Scan for the cell matching the given text and deliver its [X, Y] coordinate at center. 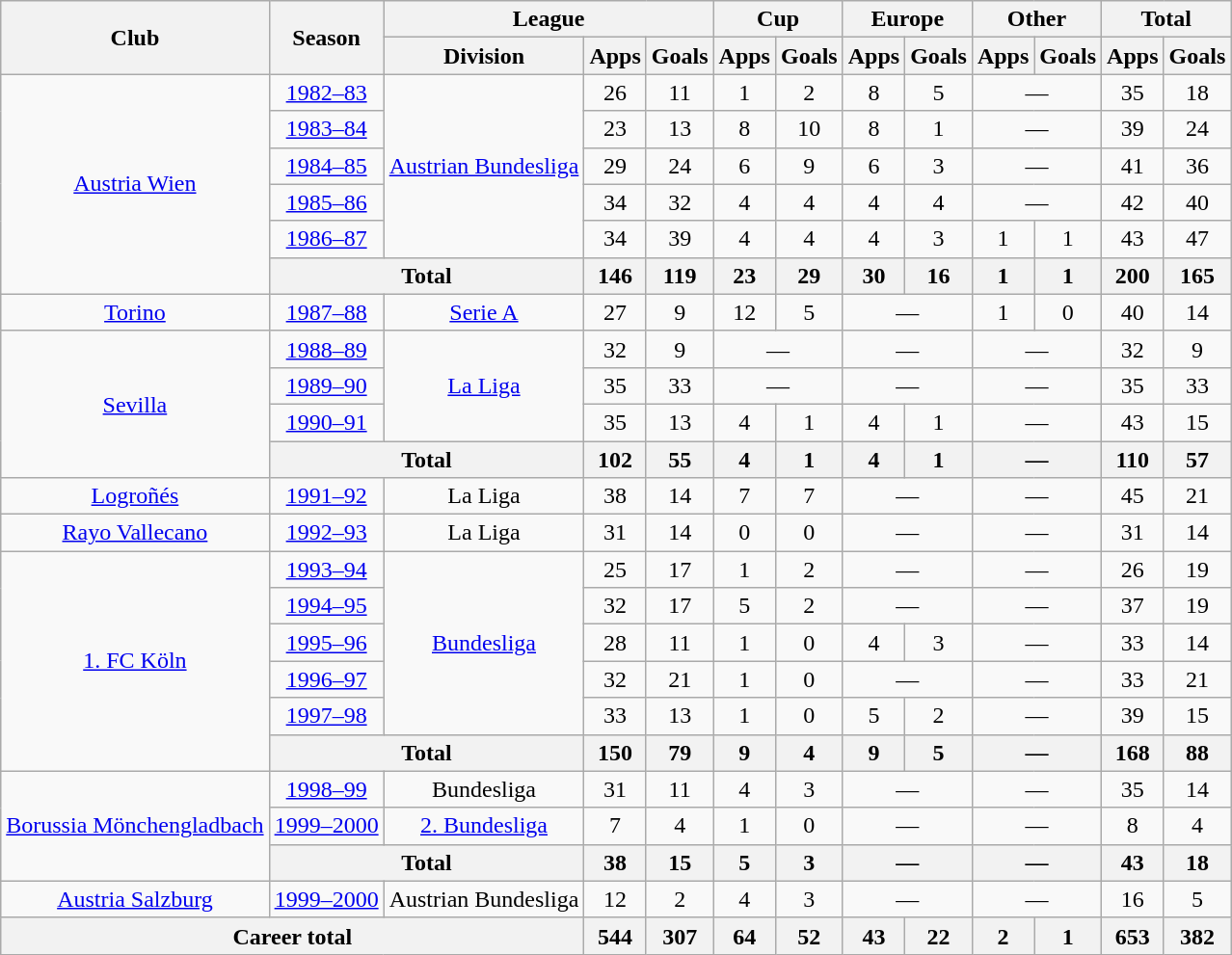
64 [744, 936]
57 [1197, 460]
102 [615, 460]
1987–88 [326, 312]
Austria Salzburg [135, 899]
Borussia Mönchengladbach [135, 826]
55 [680, 460]
1992–93 [326, 533]
1983–84 [326, 129]
10 [809, 129]
Club [135, 38]
1995–96 [326, 643]
22 [939, 936]
2. Bundesliga [484, 826]
1997–98 [326, 716]
27 [615, 312]
88 [1197, 753]
79 [680, 753]
1998–99 [326, 789]
1984–85 [326, 166]
146 [615, 276]
653 [1133, 936]
28 [615, 643]
Sevilla [135, 404]
Torino [135, 312]
45 [1133, 496]
36 [1197, 166]
119 [680, 276]
Other [1036, 19]
1986–87 [326, 239]
Serie A [484, 312]
Europe [907, 19]
47 [1197, 239]
Season [326, 38]
Rayo Vallecano [135, 533]
1990–91 [326, 422]
Division [484, 56]
1994–95 [326, 606]
544 [615, 936]
1982–83 [326, 93]
307 [680, 936]
25 [615, 570]
168 [1133, 753]
110 [1133, 460]
150 [615, 753]
Career total [293, 936]
30 [873, 276]
1988–89 [326, 349]
Cup [778, 19]
1. FC Köln [135, 661]
1996–97 [326, 679]
165 [1197, 276]
1989–90 [326, 385]
37 [1133, 606]
1985–86 [326, 202]
200 [1133, 276]
Austria Wien [135, 184]
1993–94 [326, 570]
42 [1133, 202]
1991–92 [326, 496]
52 [809, 936]
382 [1197, 936]
41 [1133, 166]
League [549, 19]
Logroñés [135, 496]
